Provide the [X, Y] coordinate of the cell's center where the given text is located.  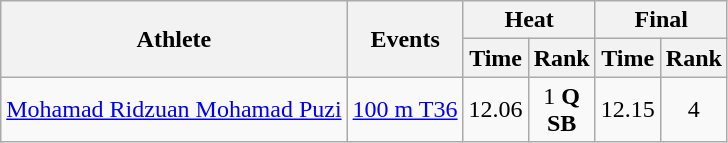
1 Q SB [562, 110]
Mohamad Ridzuan Mohamad Puzi [174, 110]
Events [405, 39]
Heat [529, 20]
12.06 [496, 110]
Final [661, 20]
12.15 [628, 110]
4 [694, 110]
100 m T36 [405, 110]
Athlete [174, 39]
